Extract the (X, Y) coordinate from the center of the cell holding the provided text.  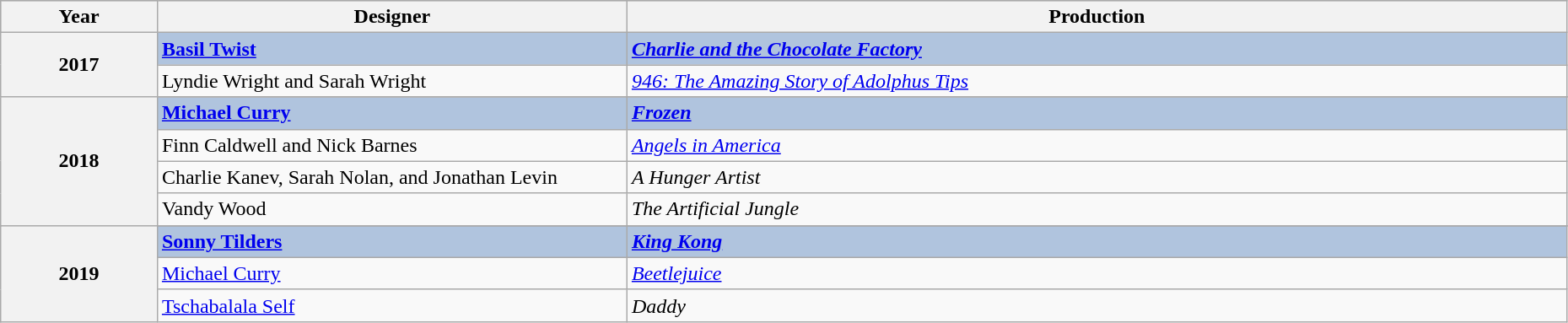
Sonny Tilders (391, 241)
Tschabalala Self (391, 305)
Year (79, 17)
Lyndie Wright and Sarah Wright (391, 81)
946: The Amazing Story of Adolphus Tips (1097, 81)
The Artificial Jungle (1097, 209)
2017 (79, 65)
Finn Caldwell and Nick Barnes (391, 145)
2019 (79, 273)
Beetlejuice (1097, 273)
Angels in America (1097, 145)
A Hunger Artist (1097, 177)
2018 (79, 161)
Vandy Wood (391, 209)
King Kong (1097, 241)
Designer (391, 17)
Frozen (1097, 113)
Charlie and the Chocolate Factory (1097, 49)
Daddy (1097, 305)
Charlie Kanev, Sarah Nolan, and Jonathan Levin (391, 177)
Basil Twist (391, 49)
Production (1097, 17)
